Capture the cell that displays the provided text and extract its (x, y) central coordinate. 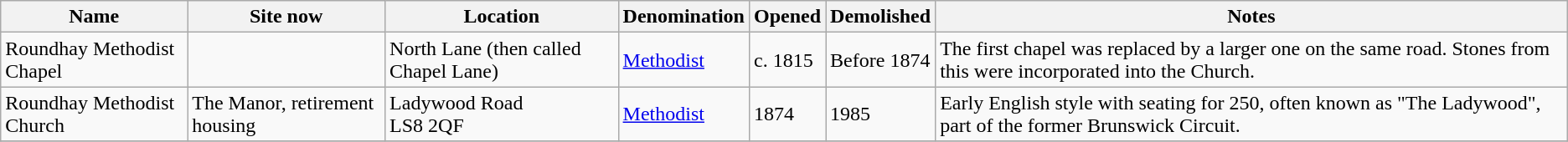
Roundhay Methodist Church (94, 114)
Opened (787, 17)
1985 (881, 114)
The Manor, retirement housing (286, 114)
Location (503, 17)
The first chapel was replaced by a larger one on the same road. Stones from this were incorporated into the Church. (1251, 60)
Name (94, 17)
Roundhay Methodist Chapel (94, 60)
Before 1874 (881, 60)
Notes (1251, 17)
Demolished (881, 17)
North Lane (then called Chapel Lane) (503, 60)
Ladywood RoadLS8 2QF (503, 114)
Site now (286, 17)
Early English style with seating for 250, often known as "The Ladywood", part of the former Brunswick Circuit. (1251, 114)
Denomination (683, 17)
1874 (787, 114)
c. 1815 (787, 60)
